Return the (X, Y) coordinate for the center point of the cell that contains the specified text.  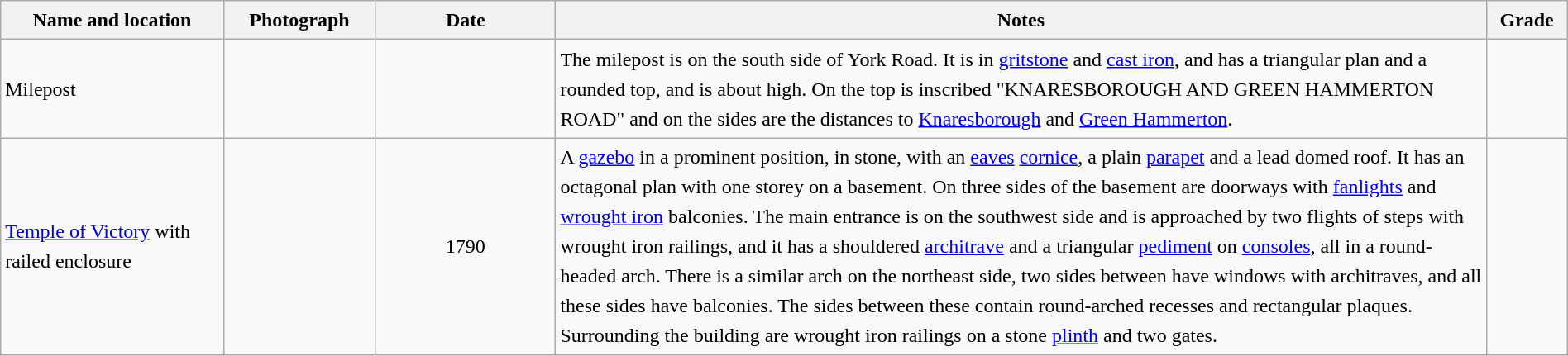
Photograph (299, 20)
1790 (466, 246)
Temple of Victory with railed enclosure (112, 246)
Notes (1021, 20)
Milepost (112, 89)
Date (466, 20)
Grade (1527, 20)
Name and location (112, 20)
